Detect which cell encompasses the target text, then output its (X, Y) center coordinate. 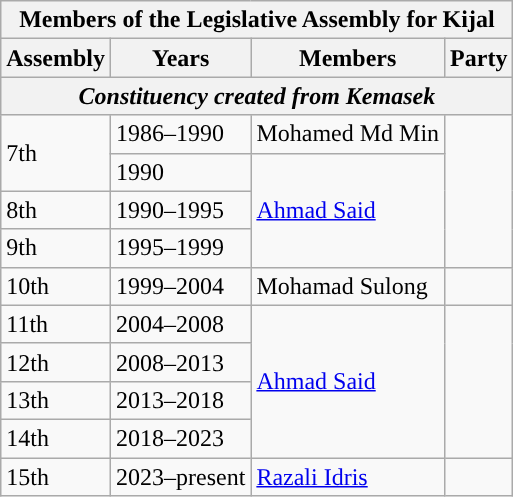
1986–1990 (180, 134)
12th (56, 362)
Mohamad Sulong (348, 286)
15th (56, 477)
Members (348, 58)
1990–1995 (180, 210)
Constituency created from Kemasek (257, 96)
2004–2008 (180, 324)
1995–1999 (180, 248)
2023–present (180, 477)
Assembly (56, 58)
14th (56, 438)
11th (56, 324)
Mohamed Md Min (348, 134)
Years (180, 58)
2018–2023 (180, 438)
Party (479, 58)
2013–2018 (180, 400)
8th (56, 210)
9th (56, 248)
1990 (180, 172)
10th (56, 286)
Members of the Legislative Assembly for Kijal (257, 20)
Razali Idris (348, 477)
1999–2004 (180, 286)
2008–2013 (180, 362)
13th (56, 400)
7th (56, 153)
